Capture the cell that displays the provided text and extract its [X, Y] central coordinate. 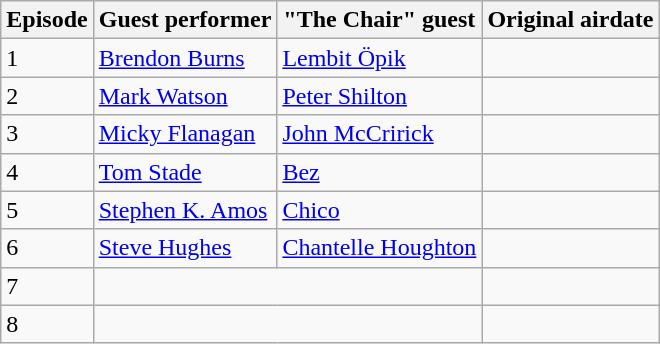
Chantelle Houghton [380, 248]
"The Chair" guest [380, 20]
8 [47, 324]
Guest performer [185, 20]
Steve Hughes [185, 248]
4 [47, 172]
John McCririck [380, 134]
Episode [47, 20]
Bez [380, 172]
Micky Flanagan [185, 134]
Chico [380, 210]
Stephen K. Amos [185, 210]
Mark Watson [185, 96]
Peter Shilton [380, 96]
7 [47, 286]
Brendon Burns [185, 58]
2 [47, 96]
Original airdate [570, 20]
Tom Stade [185, 172]
1 [47, 58]
3 [47, 134]
5 [47, 210]
6 [47, 248]
Lembit Öpik [380, 58]
